Find where the given text appears and provide that cell's center as (X, Y) coordinate. 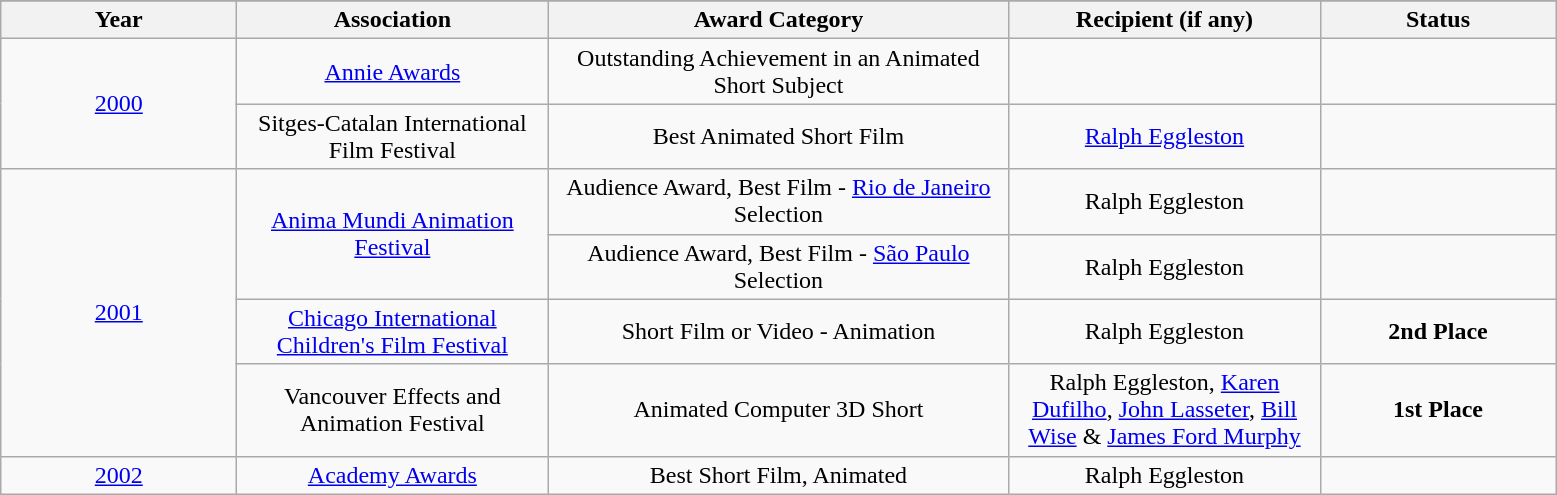
2001 (119, 312)
Sitges-Catalan International Film Festival (392, 136)
Award Category (778, 20)
Audience Award, Best Film - Rio de Janeiro Selection (778, 202)
Association (392, 20)
Academy Awards (392, 475)
Short Film or Video - Animation (778, 332)
1st Place (1438, 410)
2002 (119, 475)
Recipient (if any) (1164, 20)
Best Short Film, Animated (778, 475)
Best Animated Short Film (778, 136)
Animated Computer 3D Short (778, 410)
Anima Mundi Animation Festival (392, 234)
2000 (119, 104)
Status (1438, 20)
Outstanding Achievement in an Animated Short Subject (778, 72)
2nd Place (1438, 332)
Audience Award, Best Film - São Paulo Selection (778, 266)
Vancouver Effects and Animation Festival (392, 410)
Chicago International Children's Film Festival (392, 332)
Ralph Eggleston, Karen Dufilho, John Lasseter, Bill Wise & James Ford Murphy (1164, 410)
Annie Awards (392, 72)
Year (119, 20)
